Determine the [x, y] coordinate at the center of the cell enclosing the given text.  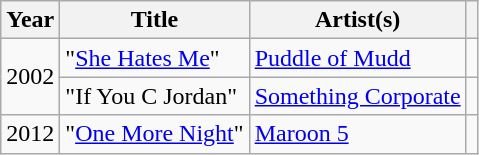
"She Hates Me" [154, 58]
2012 [30, 134]
Artist(s) [358, 20]
Puddle of Mudd [358, 58]
"If You C Jordan" [154, 96]
Year [30, 20]
Title [154, 20]
Something Corporate [358, 96]
Maroon 5 [358, 134]
"One More Night" [154, 134]
2002 [30, 77]
